Extract the (X, Y) coordinate from the center of the cell holding the provided text.  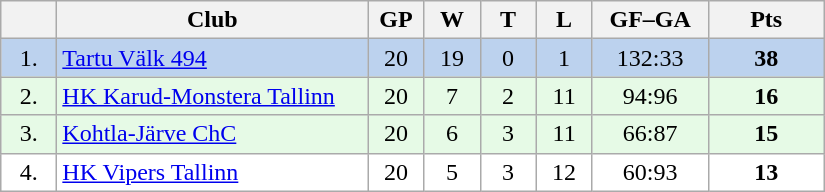
T (508, 20)
15 (766, 134)
Kohtla-Järve ChC (212, 134)
13 (766, 172)
GF–GA (650, 20)
19 (452, 58)
3. (29, 134)
Club (212, 20)
16 (766, 96)
60:93 (650, 172)
2. (29, 96)
66:87 (650, 134)
2 (508, 96)
W (452, 20)
L (564, 20)
1 (564, 58)
38 (766, 58)
94:96 (650, 96)
4. (29, 172)
HK Vipers Tallinn (212, 172)
0 (508, 58)
132:33 (650, 58)
HK Karud-Monstera Tallinn (212, 96)
5 (452, 172)
Pts (766, 20)
6 (452, 134)
Tartu Välk 494 (212, 58)
1. (29, 58)
7 (452, 96)
12 (564, 172)
GP (396, 20)
